Locate the cell with the specified text and output its [x, y] center coordinate. 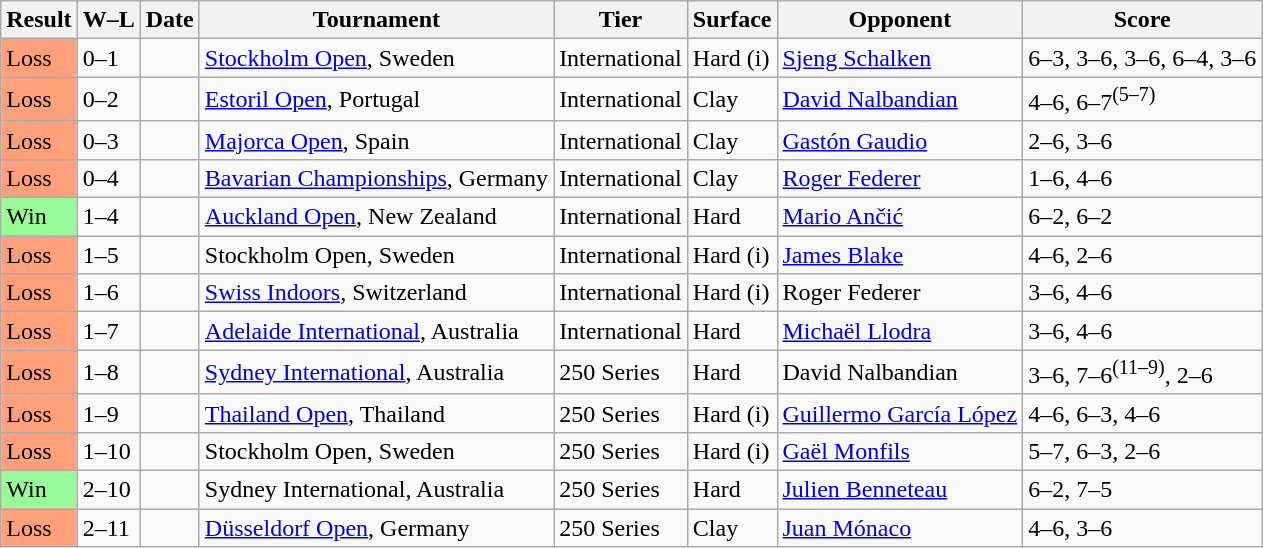
6–3, 3–6, 3–6, 6–4, 3–6 [1142, 58]
1–10 [108, 451]
Swiss Indoors, Switzerland [376, 293]
2–6, 3–6 [1142, 140]
Result [39, 20]
Score [1142, 20]
Julien Benneteau [900, 489]
1–9 [108, 413]
4–6, 3–6 [1142, 528]
1–6, 4–6 [1142, 178]
4–6, 2–6 [1142, 255]
Mario Ančić [900, 217]
Düsseldorf Open, Germany [376, 528]
4–6, 6–7(5–7) [1142, 100]
Date [170, 20]
2–10 [108, 489]
Sjeng Schalken [900, 58]
6–2, 7–5 [1142, 489]
Estoril Open, Portugal [376, 100]
3–6, 7–6(11–9), 2–6 [1142, 372]
Thailand Open, Thailand [376, 413]
Auckland Open, New Zealand [376, 217]
Adelaide International, Australia [376, 331]
Majorca Open, Spain [376, 140]
1–5 [108, 255]
Guillermo García López [900, 413]
Bavarian Championships, Germany [376, 178]
0–4 [108, 178]
1–6 [108, 293]
Tournament [376, 20]
6–2, 6–2 [1142, 217]
Surface [732, 20]
Tier [621, 20]
1–8 [108, 372]
Opponent [900, 20]
James Blake [900, 255]
1–7 [108, 331]
Gastón Gaudio [900, 140]
0–2 [108, 100]
W–L [108, 20]
1–4 [108, 217]
Juan Mónaco [900, 528]
2–11 [108, 528]
0–1 [108, 58]
Michaël Llodra [900, 331]
Gaël Monfils [900, 451]
5–7, 6–3, 2–6 [1142, 451]
0–3 [108, 140]
4–6, 6–3, 4–6 [1142, 413]
